Pinpoint the cell where the given text exists, returning its (X, Y) midpoint coordinate. 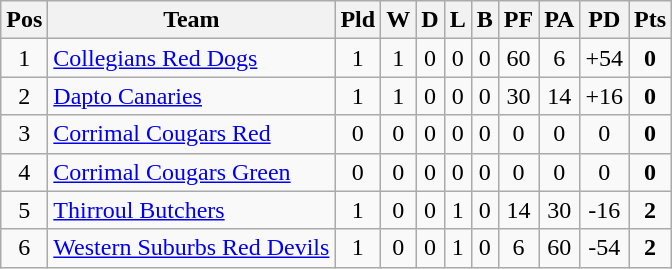
D (430, 20)
Dapto Canaries (192, 96)
Pld (358, 20)
Corrimal Cougars Red (192, 134)
PF (518, 20)
Western Suburbs Red Devils (192, 248)
-54 (604, 248)
Collegians Red Dogs (192, 58)
Corrimal Cougars Green (192, 172)
+54 (604, 58)
PA (560, 20)
L (458, 20)
W (398, 20)
Pts (650, 20)
4 (24, 172)
3 (24, 134)
Pos (24, 20)
5 (24, 210)
PD (604, 20)
+16 (604, 96)
B (484, 20)
Thirroul Butchers (192, 210)
-16 (604, 210)
Team (192, 20)
